Pinpoint the cell where the given text exists, returning its (X, Y) midpoint coordinate. 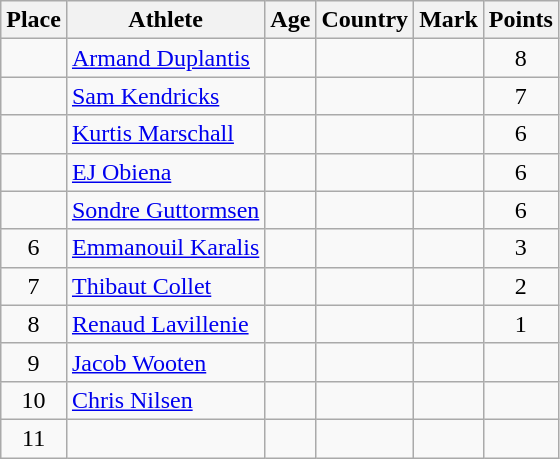
Age (290, 20)
Country (365, 20)
Points (520, 20)
Sondre Guttormsen (165, 210)
EJ Obiena (165, 172)
Athlete (165, 20)
Jacob Wooten (165, 362)
Thibaut Collet (165, 286)
Chris Nilsen (165, 400)
2 (520, 286)
11 (34, 438)
Renaud Lavillenie (165, 324)
Mark (449, 20)
Emmanouil Karalis (165, 248)
Sam Kendricks (165, 96)
9 (34, 362)
10 (34, 400)
Kurtis Marschall (165, 134)
1 (520, 324)
3 (520, 248)
Armand Duplantis (165, 58)
Place (34, 20)
